Capture the cell that displays the provided text and extract its [x, y] central coordinate. 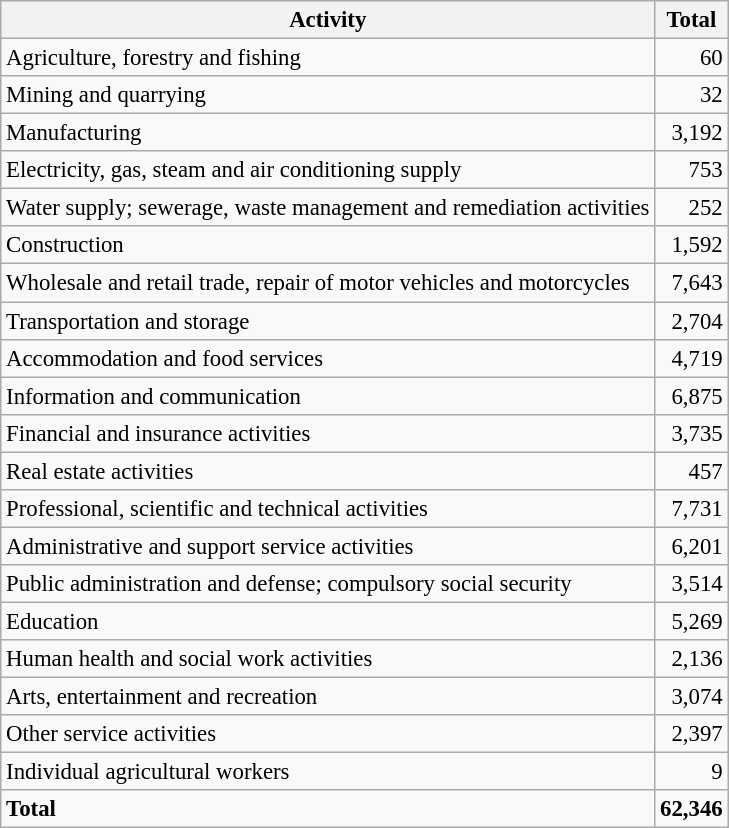
4,719 [692, 358]
Public administration and defense; compulsory social security [328, 584]
Construction [328, 245]
Electricity, gas, steam and air conditioning supply [328, 170]
Water supply; sewerage, waste management and remediation activities [328, 208]
Other service activities [328, 734]
2,397 [692, 734]
252 [692, 208]
9 [692, 772]
Education [328, 621]
60 [692, 58]
Activity [328, 20]
Human health and social work activities [328, 659]
32 [692, 95]
457 [692, 471]
2,136 [692, 659]
5,269 [692, 621]
6,201 [692, 546]
3,192 [692, 133]
3,514 [692, 584]
Agriculture, forestry and fishing [328, 58]
1,592 [692, 245]
3,074 [692, 697]
Individual agricultural workers [328, 772]
Wholesale and retail trade, repair of motor vehicles and motorcycles [328, 283]
7,643 [692, 283]
Transportation and storage [328, 321]
753 [692, 170]
Accommodation and food services [328, 358]
Mining and quarrying [328, 95]
6,875 [692, 396]
Administrative and support service activities [328, 546]
2,704 [692, 321]
Real estate activities [328, 471]
Financial and insurance activities [328, 433]
Manufacturing [328, 133]
3,735 [692, 433]
62,346 [692, 809]
7,731 [692, 509]
Professional, scientific and technical activities [328, 509]
Information and communication [328, 396]
Arts, entertainment and recreation [328, 697]
